Output the (x, y) coordinate of the center of the cell containing the given text.  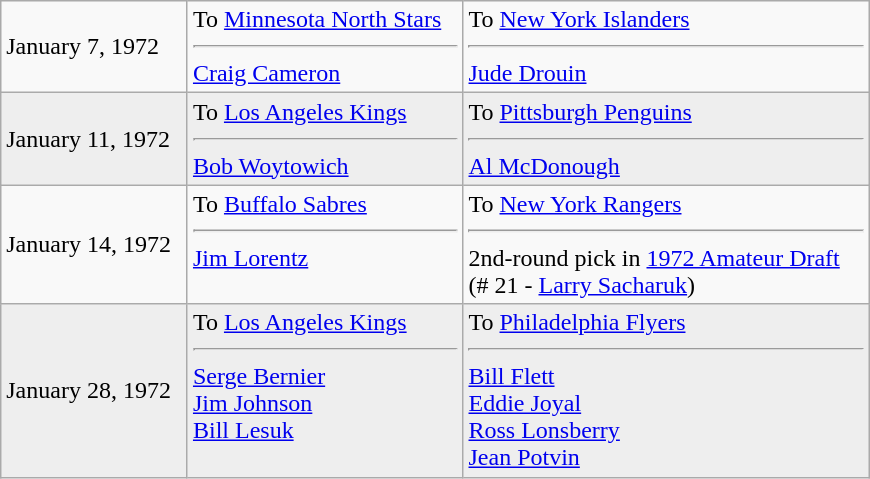
To Minnesota North StarsCraig Cameron (325, 47)
To Pittsburgh PenguinsAl McDonough (666, 139)
To New York IslandersJude Drouin (666, 47)
January 14, 1972 (94, 244)
To Los Angeles KingsBob Woytowich (325, 139)
To New York Rangers2nd-round pick in 1972 Amateur Draft(# 21 - Larry Sacharuk) (666, 244)
To Los Angeles KingsSerge BernierJim JohnsonBill Lesuk (325, 390)
To Philadelphia FlyersBill FlettEddie JoyalRoss LonsberryJean Potvin (666, 390)
January 11, 1972 (94, 139)
January 7, 1972 (94, 47)
January 28, 1972 (94, 390)
To Buffalo SabresJim Lorentz (325, 244)
